Output the [X, Y] coordinate of the center of the cell containing the given text.  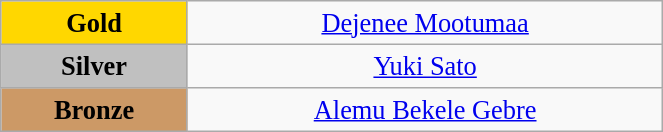
Yuki Sato [424, 66]
Alemu Bekele Gebre [424, 109]
Bronze [94, 109]
Gold [94, 22]
Silver [94, 66]
Dejenee Mootumaa [424, 22]
